Capture the cell that displays the provided text and extract its (X, Y) central coordinate. 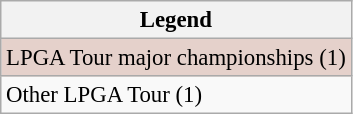
Legend (176, 20)
Other LPGA Tour (1) (176, 95)
LPGA Tour major championships (1) (176, 58)
